Search for the cell housing the specified text and yield its (X, Y) center coordinate. 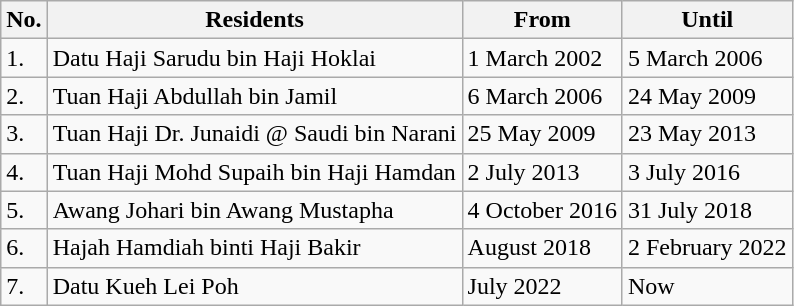
23 May 2013 (707, 134)
2 July 2013 (542, 172)
24 May 2009 (707, 96)
3 July 2016 (707, 172)
Datu Haji Sarudu bin Haji Hoklai (254, 58)
4. (24, 172)
7. (24, 286)
1. (24, 58)
5 March 2006 (707, 58)
Now (707, 286)
2. (24, 96)
Tuan Haji Dr. Junaidi @ Saudi bin Narani (254, 134)
Awang Johari bin Awang Mustapha (254, 210)
6. (24, 248)
Hajah Hamdiah binti Haji Bakir (254, 248)
Tuan Haji Abdullah bin Jamil (254, 96)
Residents (254, 20)
4 October 2016 (542, 210)
6 March 2006 (542, 96)
3. (24, 134)
5. (24, 210)
Tuan Haji Mohd Supaih bin Haji Hamdan (254, 172)
Datu Kueh Lei Poh (254, 286)
25 May 2009 (542, 134)
From (542, 20)
July 2022 (542, 286)
2 February 2022 (707, 248)
Until (707, 20)
No. (24, 20)
31 July 2018 (707, 210)
1 March 2002 (542, 58)
August 2018 (542, 248)
